Find where the given text appears and provide that cell's center as [x, y] coordinate. 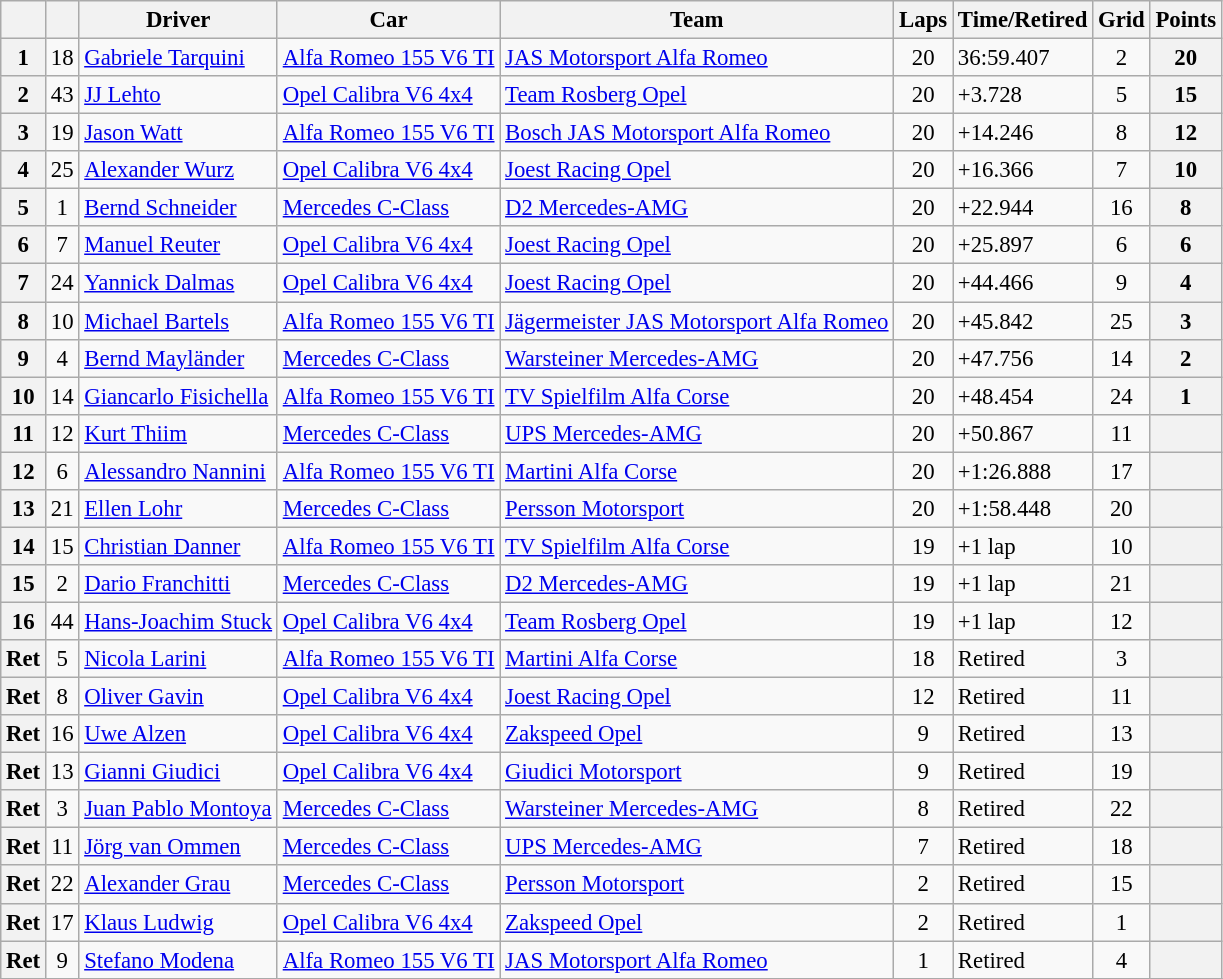
Laps [924, 20]
Jörg van Ommen [178, 847]
Gianni Giudici [178, 772]
Gabriele Tarquini [178, 58]
Dario Franchitti [178, 584]
Team [697, 20]
Alessandro Nannini [178, 471]
+16.366 [1023, 170]
Jägermeister JAS Motorsport Alfa Romeo [697, 321]
Manuel Reuter [178, 245]
+1:58.448 [1023, 509]
Kurt Thiim [178, 433]
+45.842 [1023, 321]
Giancarlo Fisichella [178, 396]
Bernd Mayländer [178, 358]
+48.454 [1023, 396]
Jason Watt [178, 133]
Hans-Joachim Stuck [178, 621]
Points [1186, 20]
Alexander Grau [178, 885]
Grid [1122, 20]
JJ Lehto [178, 95]
Klaus Ludwig [178, 922]
Ellen Lohr [178, 509]
Bosch JAS Motorsport Alfa Romeo [697, 133]
36:59.407 [1023, 58]
Yannick Dalmas [178, 283]
Christian Danner [178, 546]
Nicola Larini [178, 659]
Bernd Schneider [178, 208]
Michael Bartels [178, 321]
Car [388, 20]
+3.728 [1023, 95]
+22.944 [1023, 208]
Time/Retired [1023, 20]
+47.756 [1023, 358]
Juan Pablo Montoya [178, 809]
Uwe Alzen [178, 734]
Alexander Wurz [178, 170]
44 [62, 621]
Driver [178, 20]
Oliver Gavin [178, 697]
+1:26.888 [1023, 471]
Giudici Motorsport [697, 772]
Stefano Modena [178, 960]
+44.466 [1023, 283]
+14.246 [1023, 133]
+25.897 [1023, 245]
+50.867 [1023, 433]
43 [62, 95]
